Determine the (x, y) coordinate at the center of the cell enclosing the given text.  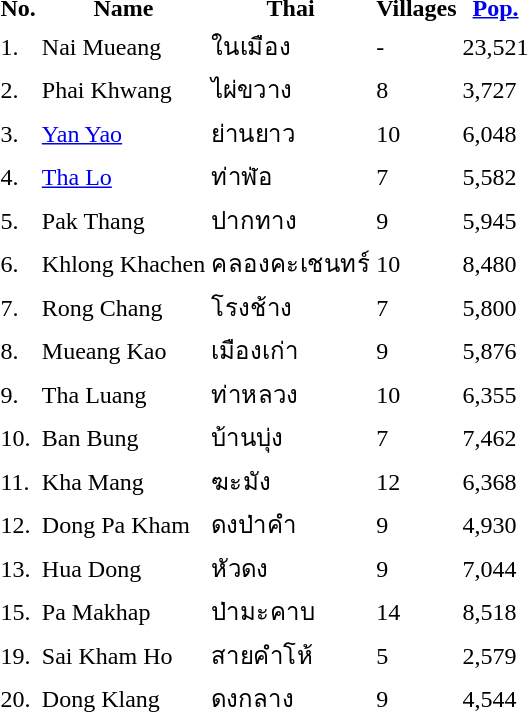
14 (416, 612)
บ้านบุ่ง (291, 438)
Rong Chang (123, 307)
ไผ่ขวาง (291, 90)
ในเมือง (291, 46)
5 (416, 655)
Tha Luang (123, 394)
ป่ามะคาบ (291, 612)
Nai Mueang (123, 46)
- (416, 46)
คลองคะเชนทร์ (291, 264)
ฆะมัง (291, 481)
Ban Bung (123, 438)
8 (416, 90)
ย่านยาว (291, 133)
Pak Thang (123, 220)
Sai Kham Ho (123, 655)
ท่าฬ่อ (291, 176)
Hua Dong (123, 568)
ดงป่าคำ (291, 524)
Tha Lo (123, 176)
โรงช้าง (291, 307)
หัวดง (291, 568)
เมืองเก่า (291, 350)
ท่าหลวง (291, 394)
ปากทาง (291, 220)
12 (416, 481)
Phai Khwang (123, 90)
Yan Yao (123, 133)
Dong Pa Kham (123, 524)
Kha Mang (123, 481)
Mueang Kao (123, 350)
สายคำโห้ (291, 655)
Khlong Khachen (123, 264)
Pa Makhap (123, 612)
